Output the (x, y) coordinate of the center of the cell containing the given text.  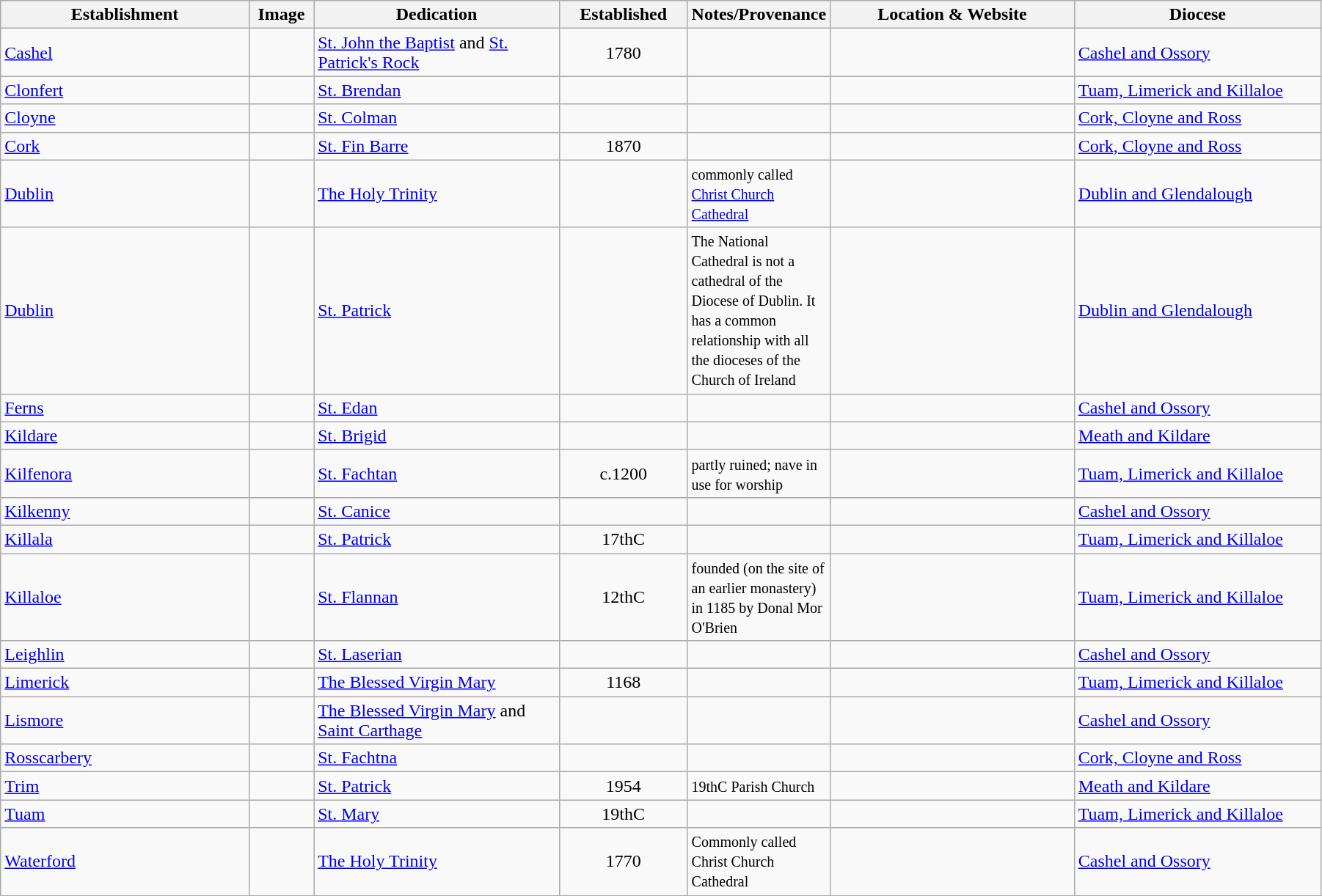
St. Mary (437, 814)
1770 (624, 862)
Dedication (437, 15)
St. Fachtna (437, 758)
commonly called Christ Church Cathedral (759, 194)
17thC (624, 539)
partly ruined; nave in use for worship (759, 474)
St. Canice (437, 511)
19thC Parish Church (759, 786)
1780 (624, 53)
Lismore (125, 720)
Establishment (125, 15)
Kildare (125, 436)
Waterford (125, 862)
St. Colman (437, 118)
Limerick (125, 683)
Image (281, 15)
Leighlin (125, 655)
St. John the Baptist and St. Patrick's Rock (437, 53)
St. Fin Barre (437, 146)
Established (624, 15)
Killala (125, 539)
The Blessed Virgin Mary and Saint Carthage (437, 720)
The National Cathedral is not a cathedral of the Diocese of Dublin. It has a common relationship with all the dioceses of the Church of Ireland (759, 311)
Kilkenny (125, 511)
Trim (125, 786)
St. Brigid (437, 436)
Cork (125, 146)
Cloyne (125, 118)
St. Laserian (437, 655)
Commonly called Christ Church Cathedral (759, 862)
1870 (624, 146)
12thC (624, 597)
Notes/Provenance (759, 15)
Ferns (125, 408)
19thC (624, 814)
St. Edan (437, 408)
St. Fachtan (437, 474)
Diocese (1197, 15)
Kilfenora (125, 474)
founded (on the site of an earlier monastery) in 1185 by Donal Mor O'Brien (759, 597)
St. Flannan (437, 597)
The Blessed Virgin Mary (437, 683)
Tuam (125, 814)
Clonfert (125, 90)
Killaloe (125, 597)
c.1200 (624, 474)
1168 (624, 683)
Location & Website (952, 15)
St. Brendan (437, 90)
Cashel (125, 53)
1954 (624, 786)
Rosscarbery (125, 758)
